Find where the given text appears and provide that cell's center as [X, Y] coordinate. 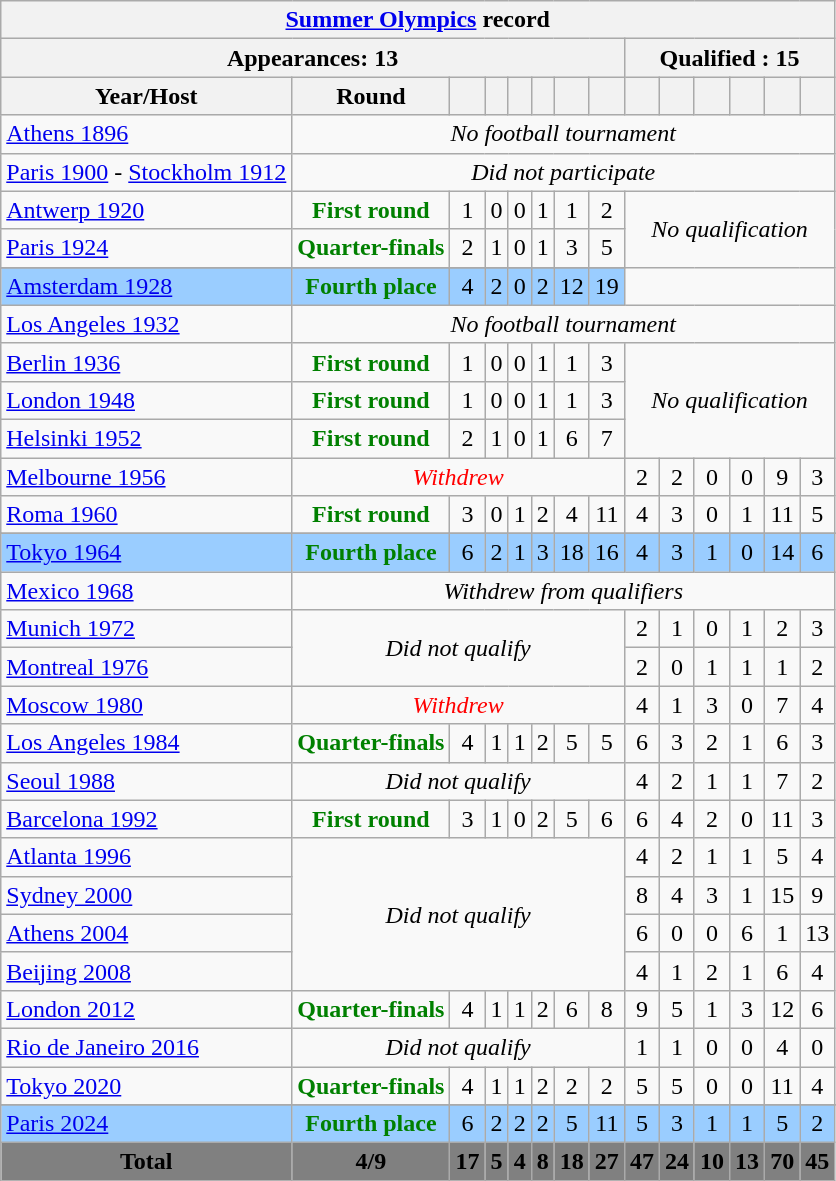
Roma 1960 [146, 515]
Tokyo 2020 [146, 1085]
Paris 1900 - Stockholm 1912 [146, 172]
47 [642, 1162]
Berlin 1936 [146, 362]
Year/Host [146, 96]
Paris 2024 [146, 1124]
17 [468, 1162]
70 [782, 1162]
Total [146, 1162]
Did not participate [564, 172]
Barcelona 1992 [146, 819]
Qualified : 15 [729, 58]
Appearances: 13 [313, 58]
Paris 1924 [146, 248]
Moscow 1980 [146, 705]
Antwerp 1920 [146, 210]
4/9 [371, 1162]
Sydney 2000 [146, 895]
Helsinki 1952 [146, 438]
Melbourne 1956 [146, 477]
45 [818, 1162]
15 [782, 895]
Los Angeles 1984 [146, 743]
Munich 1972 [146, 629]
14 [782, 553]
19 [606, 286]
24 [676, 1162]
Los Angeles 1932 [146, 324]
Atlanta 1996 [146, 857]
Withdrew from qualifiers [564, 591]
Montreal 1976 [146, 667]
Athens 2004 [146, 933]
Beijing 2008 [146, 971]
London 2012 [146, 1009]
Tokyo 1964 [146, 553]
16 [606, 553]
10 [712, 1162]
London 1948 [146, 400]
27 [606, 1162]
Seoul 1988 [146, 781]
Amsterdam 1928 [146, 286]
Athens 1896 [146, 134]
Rio de Janeiro 2016 [146, 1047]
Mexico 1968 [146, 591]
Summer Olympics record [418, 20]
Round [371, 96]
